For the text-containing cell, return its midpoint in (x, y) coordinate format. 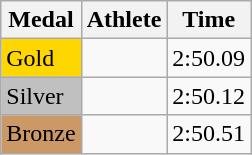
2:50.09 (209, 58)
Gold (41, 58)
Bronze (41, 134)
Athlete (124, 20)
Time (209, 20)
Medal (41, 20)
2:50.51 (209, 134)
Silver (41, 96)
2:50.12 (209, 96)
